Extract the [x, y] coordinate from the center of the cell holding the provided text.  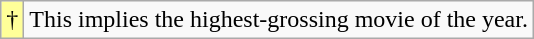
This implies the highest-grossing movie of the year. [279, 20]
† [12, 20]
